Identify which cell holds the provided text, then report its (x, y) central coordinate. 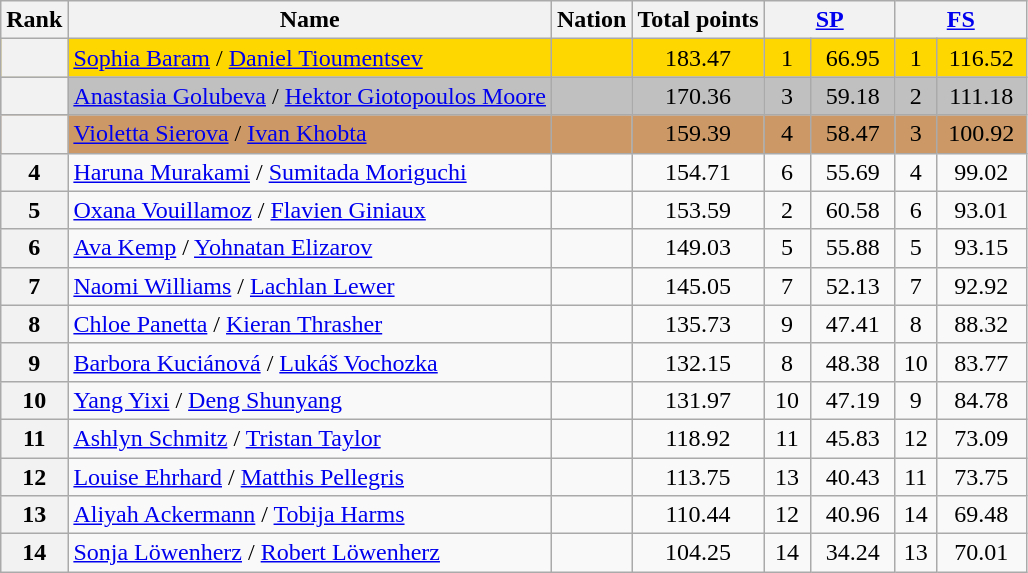
Total points (698, 20)
52.13 (852, 286)
Rank (34, 20)
Violetta Sierova / Ivan Khobta (310, 134)
88.32 (981, 324)
159.39 (698, 134)
84.78 (981, 400)
Name (310, 20)
55.69 (852, 172)
135.73 (698, 324)
40.43 (852, 477)
70.01 (981, 553)
145.05 (698, 286)
Yang Yixi / Deng Shunyang (310, 400)
113.75 (698, 477)
110.44 (698, 515)
99.02 (981, 172)
FS (960, 20)
Haruna Murakami / Sumitada Moriguchi (310, 172)
73.09 (981, 438)
93.15 (981, 248)
Louise Ehrhard / Matthis Pellegris (310, 477)
83.77 (981, 362)
Chloe Panetta / Kieran Thrasher (310, 324)
Sophia Baram / Daniel Tioumentsev (310, 58)
92.92 (981, 286)
47.19 (852, 400)
45.83 (852, 438)
47.41 (852, 324)
154.71 (698, 172)
Oxana Vouillamoz / Flavien Giniaux (310, 210)
48.38 (852, 362)
60.58 (852, 210)
Sonja Löwenherz / Robert Löwenherz (310, 553)
Ashlyn Schmitz / Tristan Taylor (310, 438)
131.97 (698, 400)
69.48 (981, 515)
100.92 (981, 134)
Naomi Williams / Lachlan Lewer (310, 286)
58.47 (852, 134)
Aliyah Ackermann / Tobija Harms (310, 515)
59.18 (852, 96)
40.96 (852, 515)
SP (830, 20)
66.95 (852, 58)
73.75 (981, 477)
Anastasia Golubeva / Hektor Giotopoulos Moore (310, 96)
132.15 (698, 362)
Ava Kemp / Yohnatan Elizarov (310, 248)
170.36 (698, 96)
93.01 (981, 210)
149.03 (698, 248)
55.88 (852, 248)
153.59 (698, 210)
118.92 (698, 438)
Nation (592, 20)
111.18 (981, 96)
34.24 (852, 553)
Barbora Kuciánová / Lukáš Vochozka (310, 362)
183.47 (698, 58)
104.25 (698, 553)
116.52 (981, 58)
